Detect which cell encompasses the target text, then output its [X, Y] center coordinate. 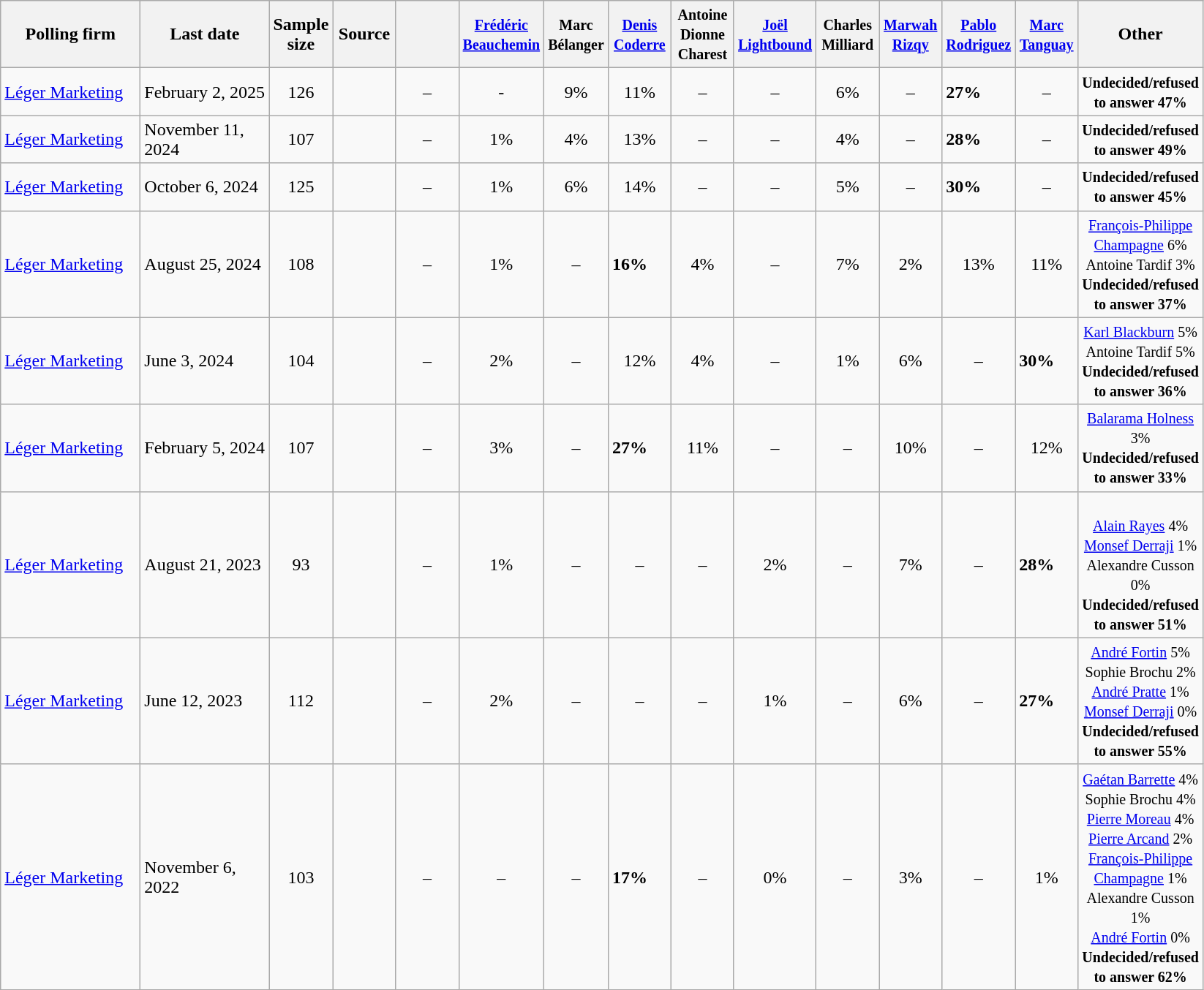
MarcTanguay [1047, 34]
MarwahRizqy [911, 34]
PabloRodriguez [979, 34]
Balarama Holness 3%Undecided/refused to answer 33% [1141, 447]
Antoine Dionne Charest [702, 34]
0% [775, 877]
Marc Bélanger [576, 34]
9% [576, 92]
February 5, 2024 [205, 447]
DenisCoderre [639, 34]
Other [1141, 34]
Polling firm [70, 34]
Karl Blackburn 5%Antoine Tardif 5%Undecided/refused to answer 36% [1141, 361]
October 6, 2024 [205, 187]
André Fortin 5%Sophie Brochu 2%André Pratte 1%Monsef Derraji 0%Undecided/refused to answer 55% [1141, 700]
112 [301, 700]
August 21, 2023 [205, 564]
Last date [205, 34]
125 [301, 187]
17% [639, 877]
August 25, 2024 [205, 264]
Sample size [301, 34]
November 6, 2022 [205, 877]
103 [301, 877]
- [502, 92]
Source [364, 34]
14% [639, 187]
16% [639, 264]
June 3, 2024 [205, 361]
5% [848, 187]
JoëlLightbound [775, 34]
126 [301, 92]
François-Philippe Champagne 6%Antoine Tardif 3%Undecided/refused to answer 37% [1141, 264]
Alain Rayes 4%Monsef Derraji 1%Alexandre Cusson 0%Undecided/refused to answer 51% [1141, 564]
FrédéricBeauchemin [502, 34]
November 11, 2024 [205, 139]
Undecided/refused to answer 47% [1141, 92]
104 [301, 361]
10% [911, 447]
June 12, 2023 [205, 700]
93 [301, 564]
Undecided/refused to answer 45% [1141, 187]
Charles Milliard [848, 34]
February 2, 2025 [205, 92]
108 [301, 264]
Undecided/refused to answer 49% [1141, 139]
